Return the (x, y) coordinate for the center point of the cell that contains the specified text.  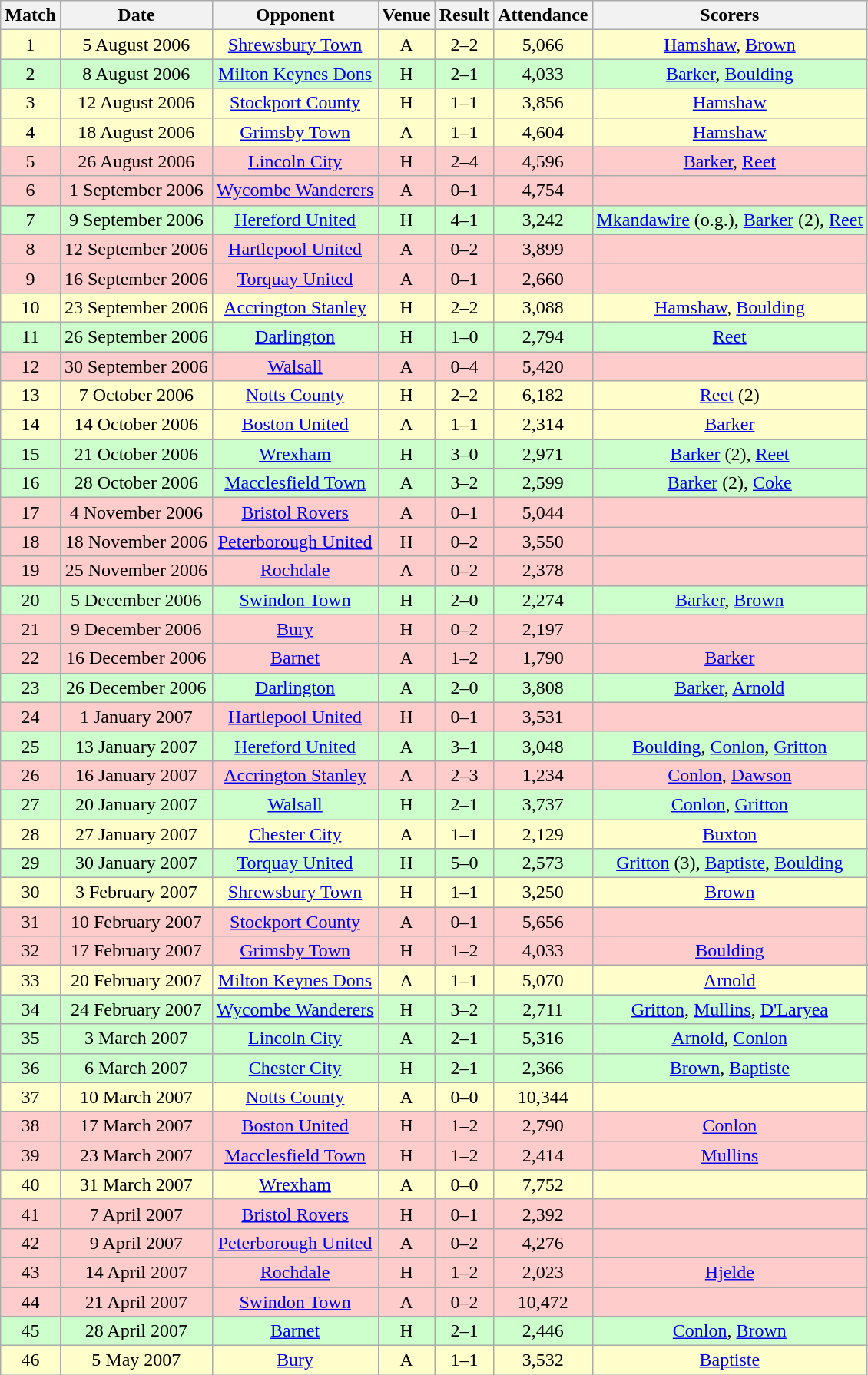
2,446 (543, 1331)
6 (31, 191)
3 February 2007 (136, 893)
3,242 (543, 220)
3 (31, 103)
Barker, Arnold (730, 687)
2,660 (543, 278)
5,044 (543, 512)
2,711 (543, 1009)
44 (31, 1302)
12 September 2006 (136, 249)
Conlon (730, 1126)
Opponent (295, 15)
10,472 (543, 1302)
8 (31, 249)
Baptiste (730, 1360)
5,070 (543, 980)
26 December 2006 (136, 687)
Barker, Reet (730, 161)
8 August 2006 (136, 74)
7 (31, 220)
13 January 2007 (136, 746)
Conlon, Brown (730, 1331)
Barker (2), Coke (730, 483)
34 (31, 1009)
17 (31, 512)
Hamshaw, Brown (730, 45)
17 March 2007 (136, 1126)
42 (31, 1243)
Date (136, 15)
Barker, Boulding (730, 74)
27 (31, 804)
2,599 (543, 483)
2,971 (543, 454)
1,234 (543, 775)
2,794 (543, 336)
1 (31, 45)
3 March 2007 (136, 1039)
25 November 2006 (136, 571)
20 (31, 600)
Result (464, 15)
9 April 2007 (136, 1243)
5,420 (543, 366)
3,088 (543, 307)
16 December 2006 (136, 658)
3,856 (543, 103)
45 (31, 1331)
18 November 2006 (136, 542)
3,550 (543, 542)
3,532 (543, 1360)
14 (31, 425)
1–0 (464, 336)
5–0 (464, 863)
Buxton (730, 833)
4,276 (543, 1243)
Arnold (730, 980)
2,314 (543, 425)
Gritton, Mullins, D'Laryea (730, 1009)
10 (31, 307)
5,316 (543, 1039)
3,899 (543, 249)
2,274 (543, 600)
2,414 (543, 1155)
26 August 2006 (136, 161)
4 (31, 132)
40 (31, 1184)
11 (31, 336)
5,066 (543, 45)
30 (31, 893)
5 (31, 161)
37 (31, 1097)
Arnold, Conlon (730, 1039)
28 October 2006 (136, 483)
31 (31, 922)
18 August 2006 (136, 132)
9 September 2006 (136, 220)
6 March 2007 (136, 1068)
Brown, Baptiste (730, 1068)
20 January 2007 (136, 804)
14 October 2006 (136, 425)
26 (31, 775)
13 (31, 396)
19 (31, 571)
Venue (406, 15)
1,790 (543, 658)
2,790 (543, 1126)
35 (31, 1039)
33 (31, 980)
3,048 (543, 746)
3,531 (543, 717)
31 March 2007 (136, 1184)
5 May 2007 (136, 1360)
Barker, Brown (730, 600)
12 (31, 366)
Reet (730, 336)
Attendance (543, 15)
10 March 2007 (136, 1097)
30 September 2006 (136, 366)
7 October 2006 (136, 396)
14 April 2007 (136, 1272)
2,366 (543, 1068)
10 February 2007 (136, 922)
3–0 (464, 454)
3,808 (543, 687)
2,573 (543, 863)
Barker (2), Reet (730, 454)
4,596 (543, 161)
4,754 (543, 191)
43 (31, 1272)
29 (31, 863)
7 April 2007 (136, 1214)
39 (31, 1155)
28 (31, 833)
30 January 2007 (136, 863)
1 September 2006 (136, 191)
25 (31, 746)
24 (31, 717)
Mullins (730, 1155)
18 (31, 542)
5 August 2006 (136, 45)
24 February 2007 (136, 1009)
2,197 (543, 629)
9 (31, 278)
Gritton (3), Baptiste, Boulding (730, 863)
Brown (730, 893)
Reet (2) (730, 396)
Scorers (730, 15)
Conlon, Dawson (730, 775)
2,392 (543, 1214)
21 April 2007 (136, 1302)
38 (31, 1126)
3,250 (543, 893)
28 April 2007 (136, 1331)
12 August 2006 (136, 103)
3,737 (543, 804)
4–1 (464, 220)
5,656 (543, 922)
17 February 2007 (136, 951)
Match (31, 15)
9 December 2006 (136, 629)
Hjelde (730, 1272)
32 (31, 951)
1 January 2007 (136, 717)
10,344 (543, 1097)
23 (31, 687)
7,752 (543, 1184)
16 (31, 483)
3–1 (464, 746)
20 February 2007 (136, 980)
23 March 2007 (136, 1155)
Mkandawire (o.g.), Barker (2), Reet (730, 220)
5 December 2006 (136, 600)
2,023 (543, 1272)
6,182 (543, 396)
23 September 2006 (136, 307)
36 (31, 1068)
27 January 2007 (136, 833)
2,129 (543, 833)
26 September 2006 (136, 336)
2,378 (543, 571)
22 (31, 658)
2 (31, 74)
21 October 2006 (136, 454)
4,604 (543, 132)
21 (31, 629)
Boulding, Conlon, Gritton (730, 746)
Boulding (730, 951)
46 (31, 1360)
16 January 2007 (136, 775)
0–4 (464, 366)
15 (31, 454)
2–3 (464, 775)
41 (31, 1214)
Conlon, Gritton (730, 804)
4 November 2006 (136, 512)
Hamshaw, Boulding (730, 307)
16 September 2006 (136, 278)
2–4 (464, 161)
